Scan for the cell matching the given text and deliver its [x, y] coordinate at center. 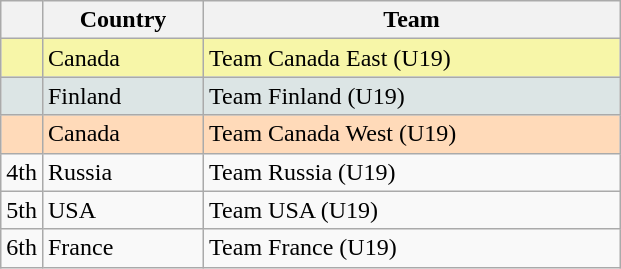
6th [22, 248]
Team Finland (U19) [412, 96]
Team France (U19) [412, 248]
Team USA (U19) [412, 210]
Team Canada West (U19) [412, 134]
Finland [122, 96]
5th [22, 210]
Country [122, 20]
Team Canada East (U19) [412, 58]
Team [412, 20]
France [122, 248]
Team Russia (U19) [412, 172]
USA [122, 210]
4th [22, 172]
Russia [122, 172]
